Find where the given text appears and provide that cell's center as [x, y] coordinate. 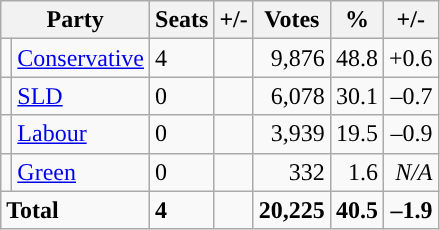
SLD [81, 96]
20,225 [292, 210]
–0.7 [410, 96]
332 [292, 172]
48.8 [356, 58]
Labour [81, 134]
Conservative [81, 58]
Total [76, 210]
N/A [410, 172]
9,876 [292, 58]
–0.9 [410, 134]
–1.9 [410, 210]
30.1 [356, 96]
% [356, 20]
40.5 [356, 210]
19.5 [356, 134]
Votes [292, 20]
3,939 [292, 134]
+0.6 [410, 58]
Party [76, 20]
Green [81, 172]
6,078 [292, 96]
1.6 [356, 172]
Seats [182, 20]
